Extract the (x, y) coordinate from the center of the cell holding the provided text.  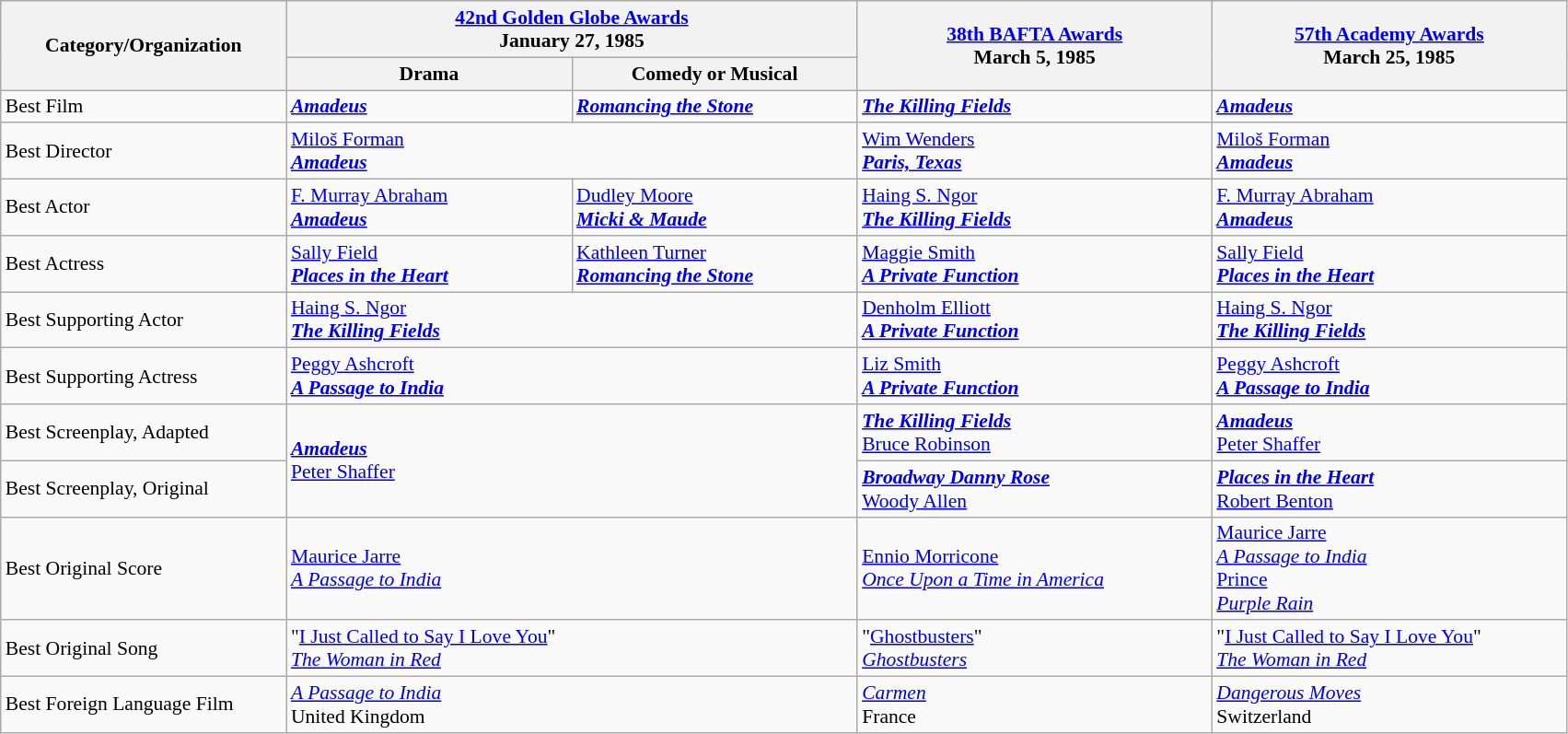
Wim WendersParis, Texas (1035, 151)
Best Screenplay, Adapted (144, 433)
Maurice JarreA Passage to India (572, 568)
Best Original Song (144, 648)
Best Original Score (144, 568)
Places in the HeartRobert Benton (1388, 488)
Category/Organization (144, 46)
A Passage to IndiaUnited Kingdom (572, 705)
Maurice JarreA Passage to IndiaPrincePurple Rain (1388, 568)
Best Foreign Language Film (144, 705)
Dudley MooreMicki & Maude (714, 208)
Maggie SmithA Private Function (1035, 263)
"Ghostbusters"Ghostbusters (1035, 648)
Best Actor (144, 208)
CarmenFrance (1035, 705)
Comedy or Musical (714, 74)
Best Supporting Actress (144, 376)
Best Director (144, 151)
Best Actress (144, 263)
Ennio MorriconeOnce Upon a Time in America (1035, 568)
Kathleen TurnerRomancing the Stone (714, 263)
42nd Golden Globe AwardsJanuary 27, 1985 (572, 29)
Liz SmithA Private Function (1035, 376)
Denholm ElliottA Private Function (1035, 320)
The Killing FieldsBruce Robinson (1035, 433)
Best Supporting Actor (144, 320)
Best Screenplay, Original (144, 488)
Drama (429, 74)
Romancing the Stone (714, 107)
Best Film (144, 107)
57th Academy AwardsMarch 25, 1985 (1388, 46)
Broadway Danny RoseWoody Allen (1035, 488)
38th BAFTA AwardsMarch 5, 1985 (1035, 46)
Dangerous Moves Switzerland (1388, 705)
The Killing Fields (1035, 107)
